For the text-containing cell, return its midpoint in (x, y) coordinate format. 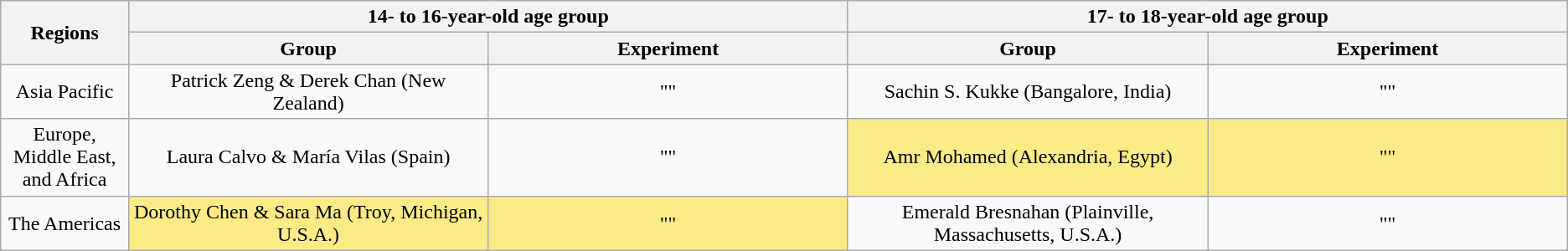
Patrick Zeng & Derek Chan (New Zealand) (308, 92)
17- to 18-year-old age group (1208, 17)
Dorothy Chen & Sara Ma (Troy, Michigan, U.S.A.) (308, 223)
Europe, Middle East, and Africa (65, 157)
Asia Pacific (65, 92)
The Americas (65, 223)
Sachin S. Kukke (Bangalore, India) (1027, 92)
Regions (65, 33)
14- to 16-year-old age group (487, 17)
Laura Calvo & María Vilas (Spain) (308, 157)
Emerald Bresnahan (Plainville, Massachusetts, U.S.A.) (1027, 223)
Amr Mohamed (Alexandria, Egypt) (1027, 157)
